Provide the (X, Y) coordinate of the cell's center where the given text is located.  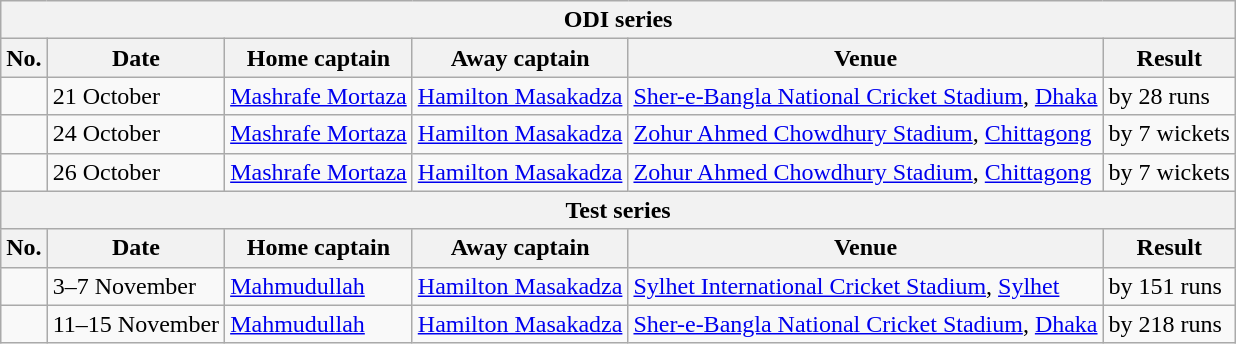
26 October (136, 172)
3–7 November (136, 286)
Sylhet International Cricket Stadium, Sylhet (866, 286)
11–15 November (136, 324)
by 218 runs (1169, 324)
Test series (618, 210)
24 October (136, 134)
21 October (136, 96)
by 28 runs (1169, 96)
ODI series (618, 20)
by 151 runs (1169, 286)
